Output the (X, Y) coordinate of the center of the cell containing the given text.  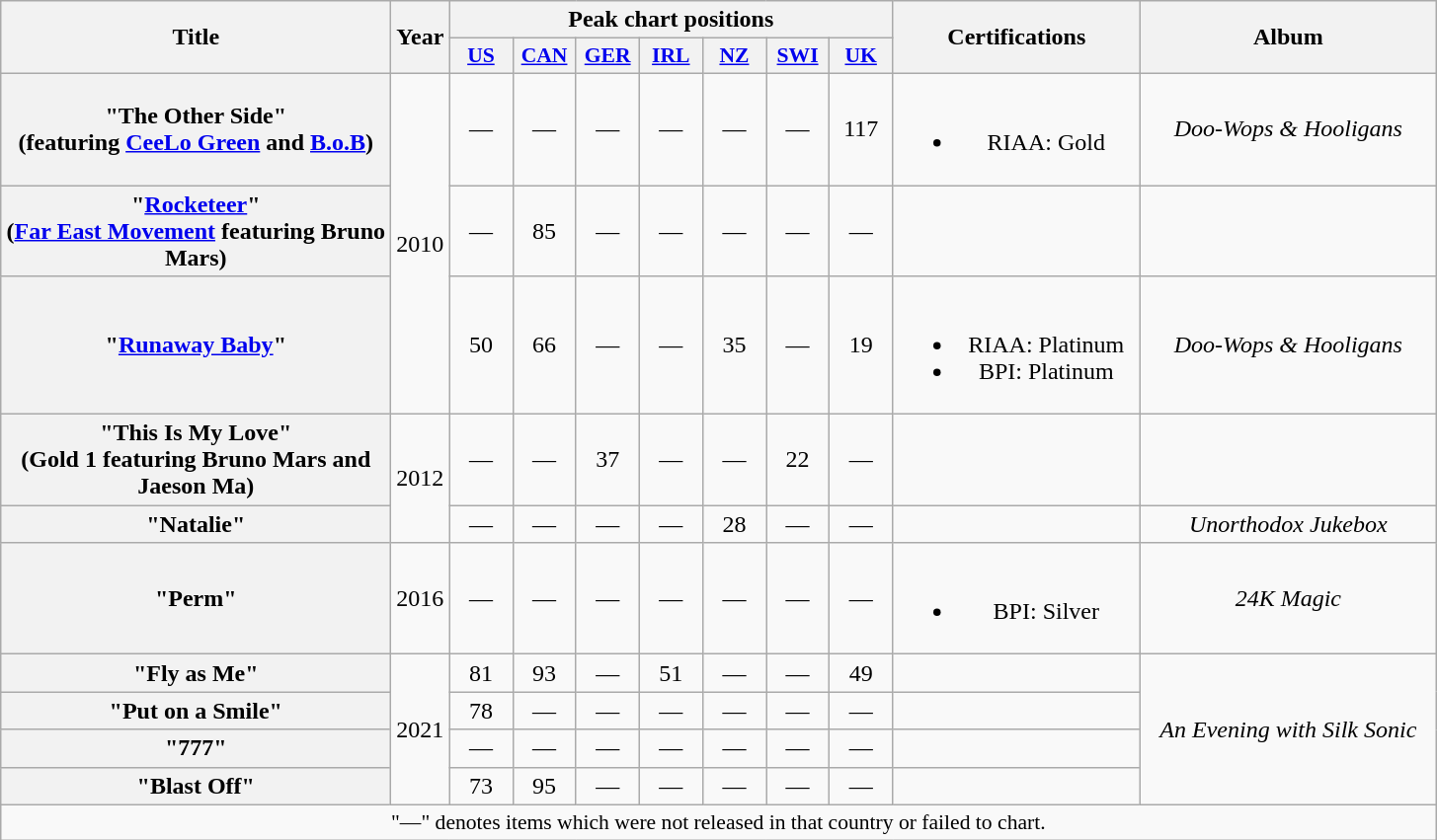
"Put on a Smile" (196, 711)
"This Is My Love"(Gold 1 featuring Bruno Mars and Jaeson Ma) (196, 460)
95 (544, 786)
US (481, 56)
22 (798, 460)
Year (421, 38)
UK (861, 56)
19 (861, 345)
IRL (671, 56)
49 (861, 673)
2021 (421, 729)
35 (734, 345)
NZ (734, 56)
117 (861, 128)
"Fly as Me" (196, 673)
CAN (544, 56)
78 (481, 711)
51 (671, 673)
"Natalie" (196, 524)
"—" denotes items which were not released in that country or failed to chart. (719, 822)
93 (544, 673)
"Blast Off" (196, 786)
81 (481, 673)
Title (196, 38)
73 (481, 786)
"Perm" (196, 598)
RIAA: Gold (1017, 128)
2012 (421, 479)
"777" (196, 748)
37 (607, 460)
66 (544, 345)
An Evening with Silk Sonic (1288, 729)
28 (734, 524)
Album (1288, 38)
"Rocketeer"(Far East Movement featuring Bruno Mars) (196, 231)
2010 (421, 243)
24K Magic (1288, 598)
SWI (798, 56)
85 (544, 231)
Peak chart positions (672, 20)
"Runaway Baby" (196, 345)
Unorthodox Jukebox (1288, 524)
RIAA: PlatinumBPI: Platinum (1017, 345)
50 (481, 345)
2016 (421, 598)
Certifications (1017, 38)
"The Other Side"(featuring CeeLo Green and B.o.B) (196, 128)
BPI: Silver (1017, 598)
GER (607, 56)
